Search for the cell housing the specified text and yield its (x, y) center coordinate. 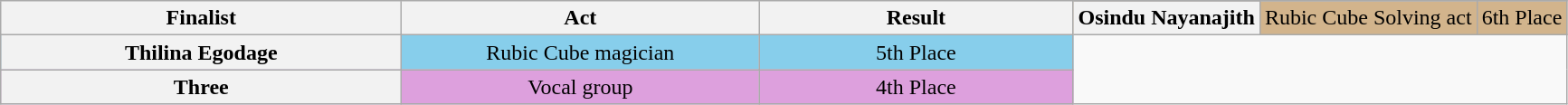
Vocal group (581, 87)
6th Place (1522, 18)
Rubic Cube magician (581, 52)
Result (916, 18)
Thilina Egodage (201, 52)
5th Place (916, 52)
Finalist (201, 18)
Rubic Cube Solving act (1368, 18)
Act (581, 18)
Osindu Nayanajith (1166, 18)
4th Place (916, 87)
Three (201, 87)
